Search for the cell housing the specified text and yield its (X, Y) center coordinate. 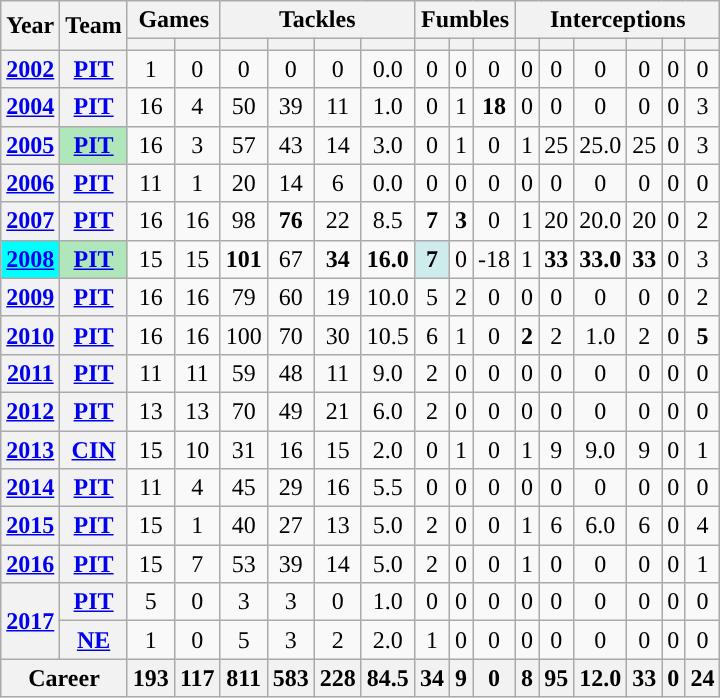
228 (338, 678)
60 (290, 297)
95 (556, 678)
10.0 (388, 297)
57 (244, 145)
193 (150, 678)
2008 (30, 259)
30 (338, 335)
25.0 (600, 145)
583 (290, 678)
100 (244, 335)
31 (244, 449)
16.0 (388, 259)
59 (244, 373)
50 (244, 107)
12.0 (600, 678)
2015 (30, 526)
29 (290, 488)
20.0 (600, 221)
2012 (30, 411)
22 (338, 221)
8 (528, 678)
19 (338, 297)
Team (94, 26)
Tackles (317, 20)
811 (244, 678)
40 (244, 526)
5.5 (388, 488)
2013 (30, 449)
CIN (94, 449)
21 (338, 411)
98 (244, 221)
53 (244, 564)
2014 (30, 488)
Fumbles (464, 20)
-18 (494, 259)
8.5 (388, 221)
43 (290, 145)
84.5 (388, 678)
2011 (30, 373)
76 (290, 221)
Interceptions (618, 20)
27 (290, 526)
24 (702, 678)
48 (290, 373)
10 (197, 449)
49 (290, 411)
Year (30, 26)
67 (290, 259)
10.5 (388, 335)
18 (494, 107)
2005 (30, 145)
2004 (30, 107)
33.0 (600, 259)
2002 (30, 69)
2017 (30, 621)
2016 (30, 564)
117 (197, 678)
2010 (30, 335)
101 (244, 259)
2006 (30, 183)
45 (244, 488)
2007 (30, 221)
NE (94, 640)
Games (174, 20)
79 (244, 297)
3.0 (388, 145)
Career (64, 678)
2009 (30, 297)
